Identify which cell holds the provided text, then report its [x, y] central coordinate. 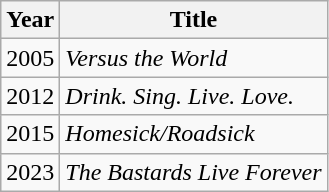
2012 [30, 96]
2005 [30, 58]
Versus the World [194, 58]
2023 [30, 172]
Year [30, 20]
Homesick/Roadsick [194, 134]
Drink. Sing. Live. Love. [194, 96]
2015 [30, 134]
Title [194, 20]
The Bastards Live Forever [194, 172]
